Search for the cell housing the specified text and yield its [x, y] center coordinate. 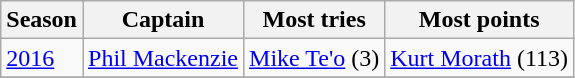
Most points [480, 20]
Mike Te'o (3) [314, 58]
Captain [162, 20]
2016 [42, 58]
Kurt Morath (113) [480, 58]
Most tries [314, 20]
Phil Mackenzie [162, 58]
Season [42, 20]
